Return the [x, y] coordinate for the center point of the cell that contains the specified text.  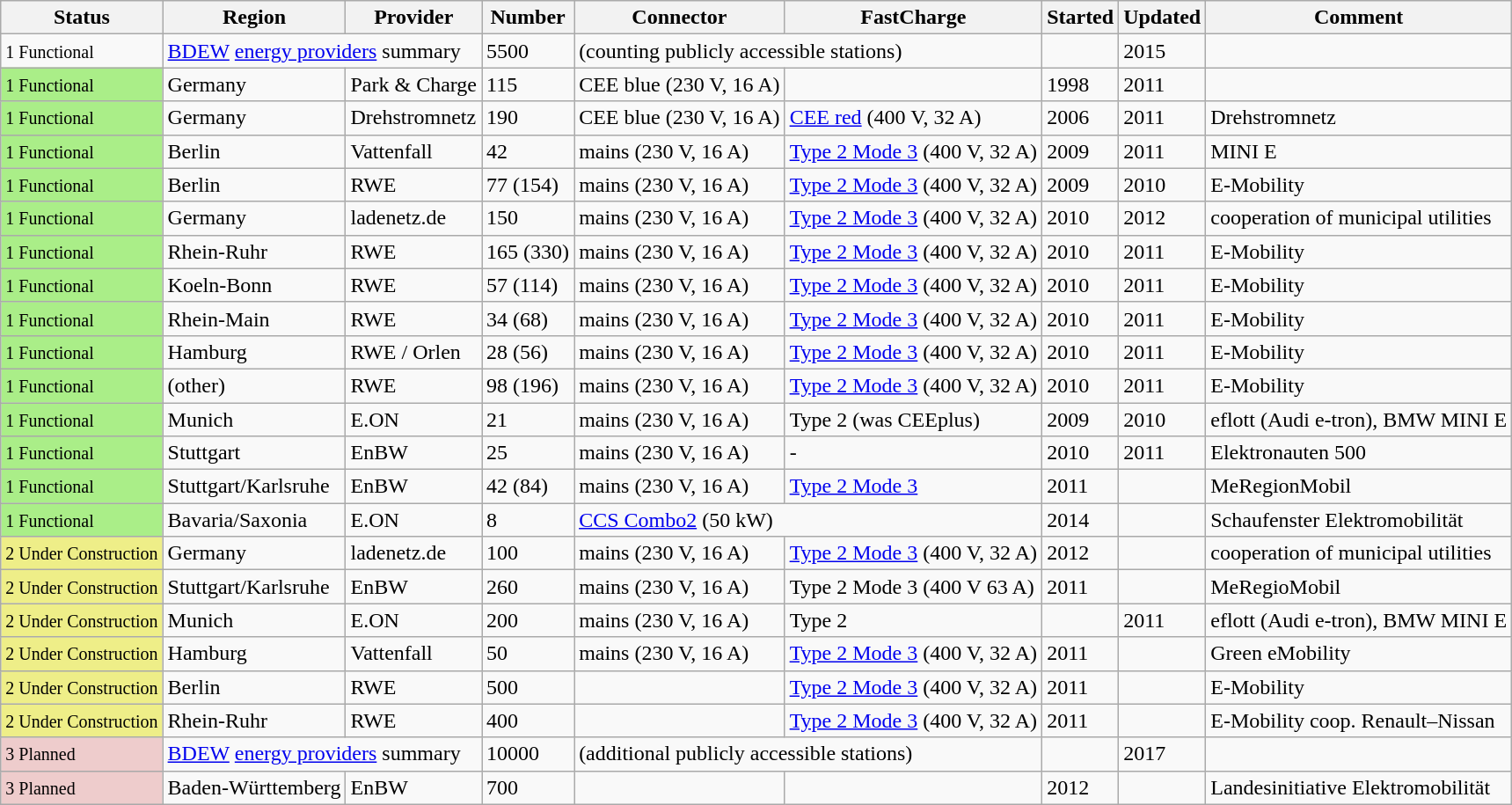
MINI E [1359, 151]
700 [528, 787]
MeRegionMobil [1359, 487]
Provider [413, 18]
(additional publicly accessible stations) [808, 754]
Status [82, 18]
21 [528, 420]
Park & Charge [413, 84]
Comment [1359, 18]
Schaufenster Elektromobilität [1359, 520]
Type 2 [913, 620]
57 (114) [528, 285]
Stuttgart [254, 453]
50 [528, 654]
Number [528, 18]
CEE red (400 V, 32 A) [913, 118]
1998 [1080, 84]
(counting publicly accessible stations) [808, 51]
260 [528, 587]
2015 [1163, 51]
42 (84) [528, 487]
Type 2 (was CEEplus) [913, 420]
115 [528, 84]
2014 [1080, 520]
28 (56) [528, 352]
FastCharge [913, 18]
- [913, 453]
Connector [680, 18]
150 [528, 218]
Updated [1163, 18]
Type 2 Mode 3 [913, 487]
77 (154) [528, 185]
25 [528, 453]
Baden-Württemberg [254, 787]
2017 [1163, 754]
Started [1080, 18]
RWE / Orlen [413, 352]
Green eMobility [1359, 654]
400 [528, 721]
E-Mobility coop. Renault–Nissan [1359, 721]
Elektronauten 500 [1359, 453]
Type 2 Mode 3 (400 V 63 A) [913, 587]
5500 [528, 51]
Landesinitiative Elektromobilität [1359, 787]
190 [528, 118]
Region [254, 18]
200 [528, 620]
(other) [254, 385]
165 (330) [528, 252]
CCS Combo2 (50 kW) [808, 520]
42 [528, 151]
98 (196) [528, 385]
MeRegioMobil [1359, 587]
34 (68) [528, 318]
500 [528, 687]
100 [528, 553]
Bavaria/Saxonia [254, 520]
8 [528, 520]
10000 [528, 754]
Rhein-Main [254, 318]
2006 [1080, 118]
Koeln-Bonn [254, 285]
